For the text-containing cell, return its midpoint in [x, y] coordinate format. 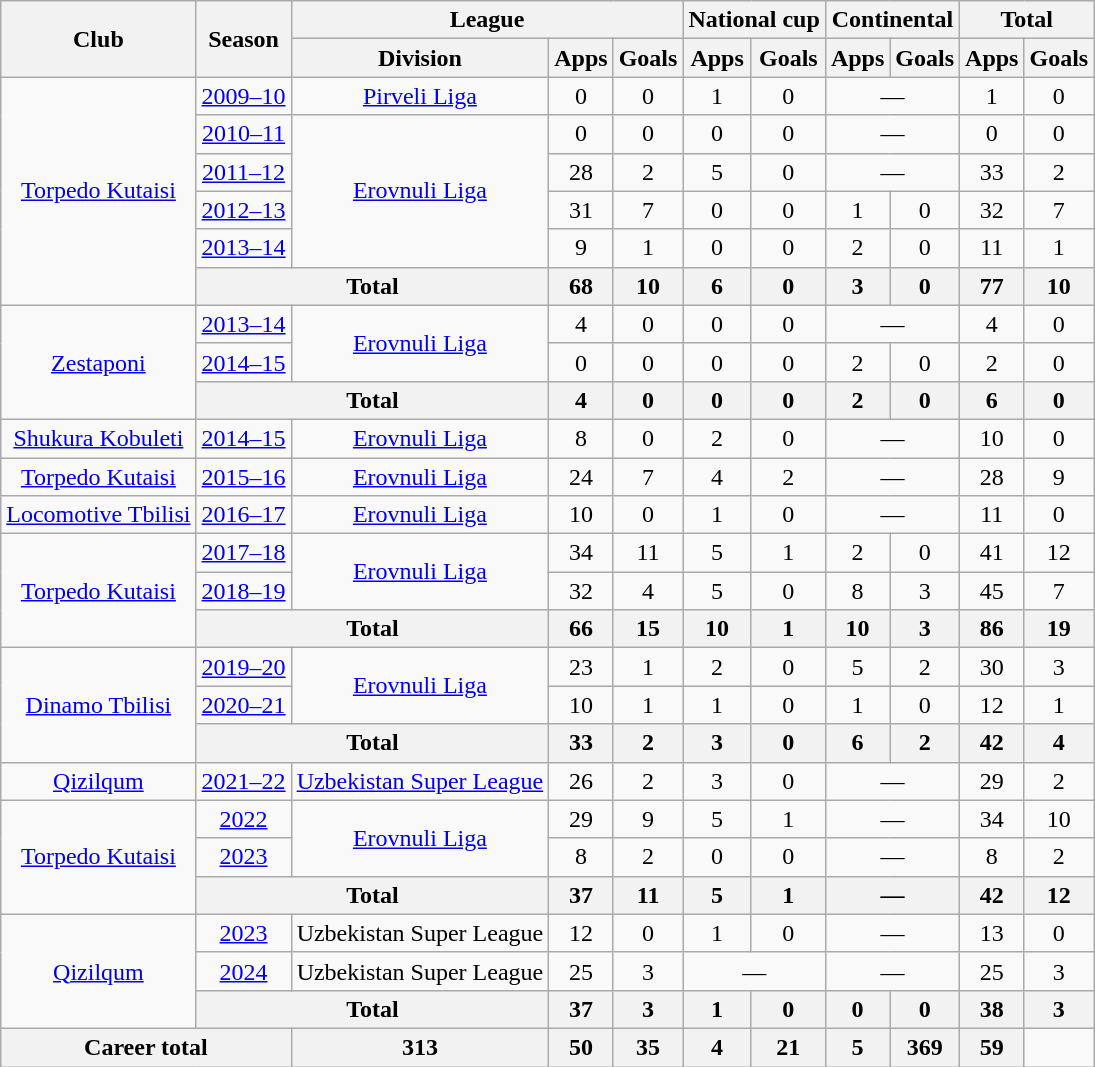
2017–18 [244, 553]
Zestaponi [98, 362]
2009–10 [244, 96]
Club [98, 39]
2024 [244, 971]
Shukura Kobuleti [98, 438]
2015–16 [244, 477]
30 [992, 667]
2022 [244, 819]
86 [992, 629]
Career total [146, 1047]
21 [788, 1047]
Season [244, 39]
2016–17 [244, 515]
2011–12 [244, 172]
59 [992, 1047]
2018–19 [244, 591]
2020–21 [244, 705]
2010–11 [244, 134]
Dinamo Tbilisi [98, 705]
League [487, 20]
Division [420, 58]
19 [1059, 629]
Pirveli Liga [420, 96]
15 [648, 629]
2012–13 [244, 210]
35 [648, 1047]
77 [992, 286]
National cup [754, 20]
31 [581, 210]
50 [581, 1047]
313 [420, 1047]
369 [925, 1047]
Continental [892, 20]
2019–20 [244, 667]
68 [581, 286]
24 [581, 477]
23 [581, 667]
38 [992, 1009]
45 [992, 591]
26 [581, 781]
13 [992, 933]
66 [581, 629]
2021–22 [244, 781]
41 [992, 553]
Locomotive Tbilisi [98, 515]
